Return (x, y) of the center of cell containing provided text 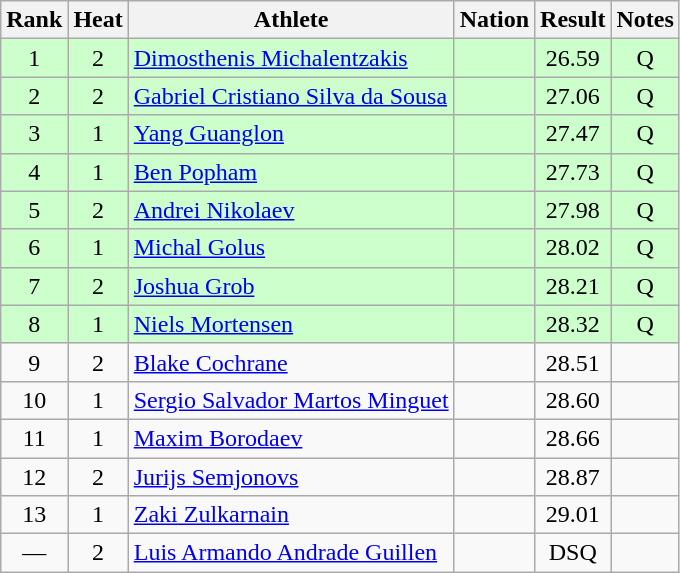
Nation (494, 20)
26.59 (573, 58)
3 (34, 134)
28.51 (573, 362)
28.87 (573, 477)
Michal Golus (291, 248)
28.66 (573, 438)
DSQ (573, 553)
Notes (645, 20)
4 (34, 172)
Maxim Borodaev (291, 438)
6 (34, 248)
Dimosthenis Michalentzakis (291, 58)
11 (34, 438)
29.01 (573, 515)
27.47 (573, 134)
Yang Guanglon (291, 134)
Niels Mortensen (291, 324)
— (34, 553)
9 (34, 362)
28.02 (573, 248)
Result (573, 20)
Blake Cochrane (291, 362)
Athlete (291, 20)
Joshua Grob (291, 286)
10 (34, 400)
5 (34, 210)
Gabriel Cristiano Silva da Sousa (291, 96)
13 (34, 515)
Rank (34, 20)
28.21 (573, 286)
Heat (98, 20)
7 (34, 286)
Sergio Salvador Martos Minguet (291, 400)
Jurijs Semjonovs (291, 477)
Luis Armando Andrade Guillen (291, 553)
28.60 (573, 400)
27.98 (573, 210)
8 (34, 324)
Ben Popham (291, 172)
Andrei Nikolaev (291, 210)
28.32 (573, 324)
27.73 (573, 172)
Zaki Zulkarnain (291, 515)
12 (34, 477)
27.06 (573, 96)
